Capture the cell that displays the provided text and extract its (X, Y) central coordinate. 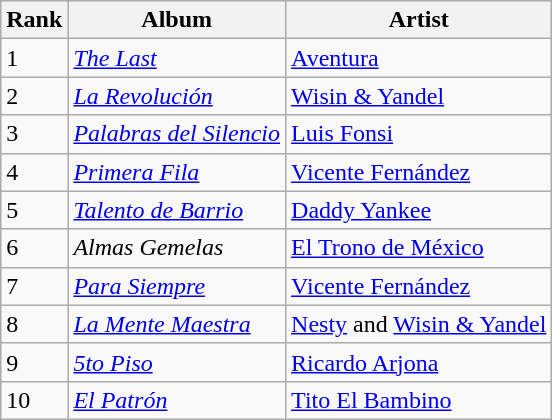
4 (34, 172)
El Trono de México (419, 248)
The Last (177, 58)
El Patrón (177, 400)
Wisin & Yandel (419, 96)
5 (34, 210)
1 (34, 58)
Artist (419, 20)
Rank (34, 20)
6 (34, 248)
5to Piso (177, 362)
7 (34, 286)
Talento de Barrio (177, 210)
Album (177, 20)
Daddy Yankee (419, 210)
9 (34, 362)
Almas Gemelas (177, 248)
2 (34, 96)
Para Siempre (177, 286)
Nesty and Wisin & Yandel (419, 324)
La Revolución (177, 96)
10 (34, 400)
La Mente Maestra (177, 324)
Aventura (419, 58)
3 (34, 134)
Ricardo Arjona (419, 362)
Luis Fonsi (419, 134)
Palabras del Silencio (177, 134)
Primera Fila (177, 172)
Tito El Bambino (419, 400)
8 (34, 324)
